For the text-containing cell, return its midpoint in [X, Y] coordinate format. 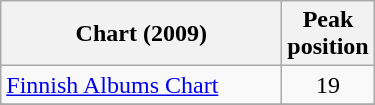
Chart (2009) [142, 34]
Finnish Albums Chart [142, 85]
19 [328, 85]
Peakposition [328, 34]
